Capture the cell that displays the provided text and extract its (X, Y) central coordinate. 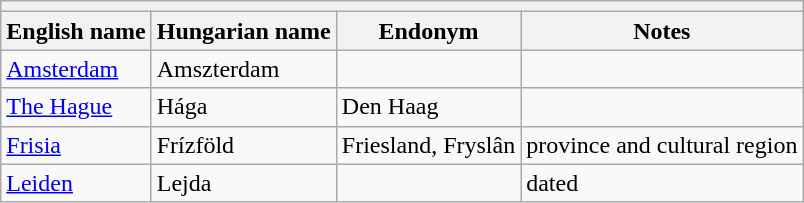
Amsterdam (76, 69)
Amszterdam (244, 69)
dated (662, 183)
Lejda (244, 183)
The Hague (76, 107)
province and cultural region (662, 145)
Endonym (428, 31)
Frisia (76, 145)
English name (76, 31)
Notes (662, 31)
Hungarian name (244, 31)
Friesland, Fryslân (428, 145)
Frízföld (244, 145)
Den Haag (428, 107)
Leiden (76, 183)
Hága (244, 107)
